Output the (x, y) coordinate of the center of the cell containing the given text.  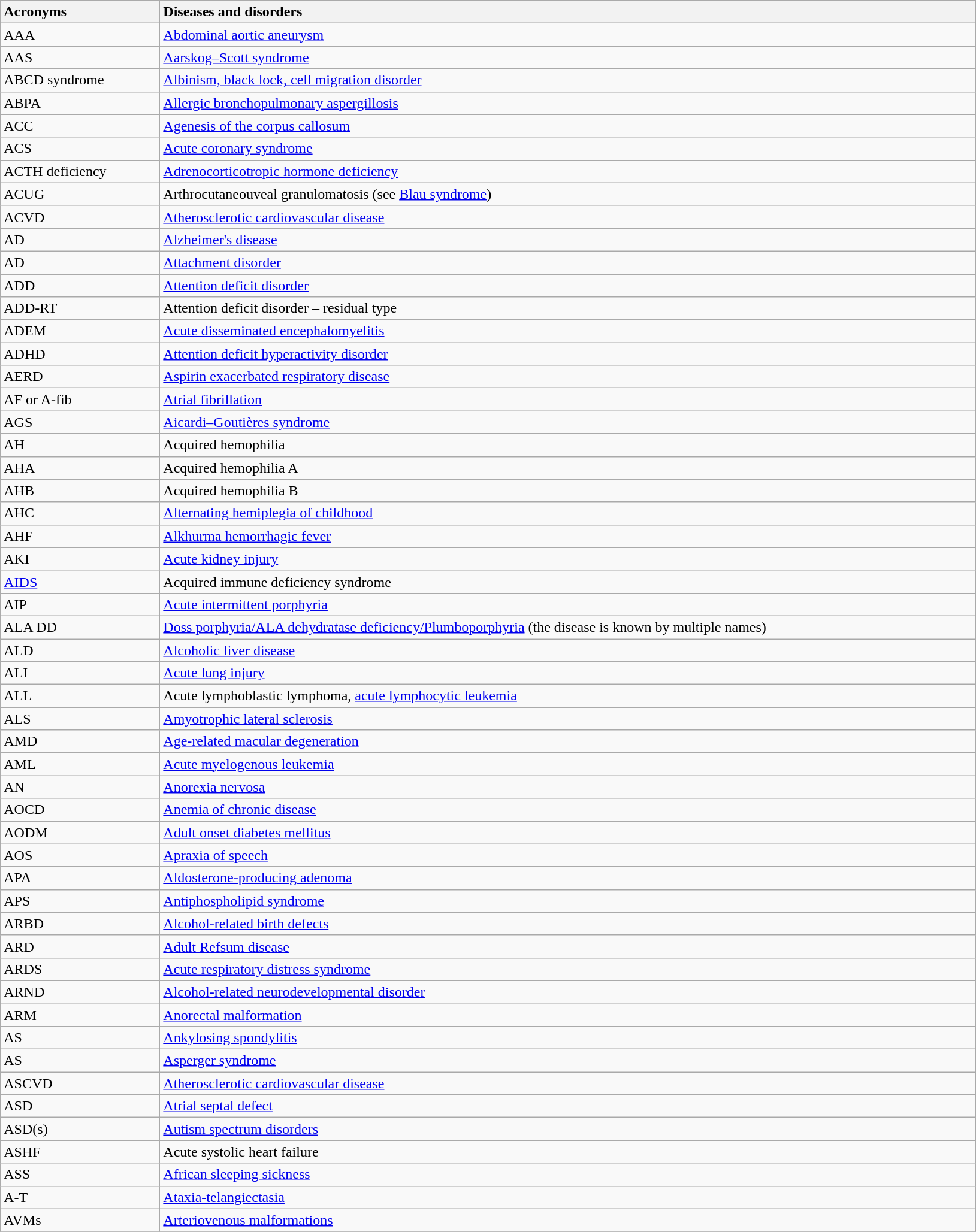
Attention deficit hyperactivity disorder (568, 354)
AIP (80, 604)
ALS (80, 719)
Allergic bronchopulmonary aspergillosis (568, 103)
AAA (80, 35)
ASS (80, 1175)
Agenesis of the corpus callosum (568, 126)
Alzheimer's disease (568, 240)
Acute myelogenous leukemia (568, 764)
ARND (80, 992)
ADD-RT (80, 308)
AERD (80, 377)
Ataxia-telangiectasia (568, 1197)
ALA DD (80, 627)
Ankylosing spondylitis (568, 1038)
Acquired hemophilia (568, 445)
Atrial septal defect (568, 1106)
ACTH deficiency (80, 171)
ABCD syndrome (80, 80)
Attention deficit disorder (568, 286)
ASHF (80, 1152)
ARM (80, 1015)
AVMs (80, 1220)
Acute systolic heart failure (568, 1152)
ADHD (80, 354)
Alcoholic liver disease (568, 650)
AHB (80, 491)
Asperger syndrome (568, 1061)
AH (80, 445)
ASD (80, 1106)
Alcohol-related neurodevelopmental disorder (568, 992)
Acute disseminated encephalomyelitis (568, 331)
Anorexia nervosa (568, 787)
Attention deficit disorder – residual type (568, 308)
ABPA (80, 103)
ARD (80, 946)
ASD(s) (80, 1129)
AKI (80, 559)
AIDS (80, 582)
Acquired hemophilia A (568, 468)
ALL (80, 696)
ACS (80, 149)
Abdominal aortic aneurysm (568, 35)
Adult Refsum disease (568, 946)
Aspirin exacerbated respiratory disease (568, 377)
AN (80, 787)
ACVD (80, 217)
Aldosterone-producing adenoma (568, 878)
African sleeping sickness (568, 1175)
AHA (80, 468)
ARBD (80, 924)
Age-related macular degeneration (568, 741)
ACC (80, 126)
AF or A-fib (80, 399)
Alcohol-related birth defects (568, 924)
AGS (80, 422)
AOCD (80, 810)
Acquired immune deficiency syndrome (568, 582)
Adrenocorticotropic hormone deficiency (568, 171)
ASCVD (80, 1083)
ARDS (80, 969)
Alkhurma hemorrhagic fever (568, 536)
Alternating hemiplegia of childhood (568, 513)
Albinism, black lock, cell migration disorder (568, 80)
ADD (80, 286)
Acute lymphoblastic lymphoma, acute lymphocytic leukemia (568, 696)
Acute coronary syndrome (568, 149)
AODM (80, 833)
Doss porphyria/ALA dehydratase deficiency/Plumboporphyria (the disease is known by multiple names) (568, 627)
AHC (80, 513)
Acute lung injury (568, 673)
Aicardi–Goutières syndrome (568, 422)
A-T (80, 1197)
ALI (80, 673)
Apraxia of speech (568, 855)
APA (80, 878)
Arthrocutaneouveal granulomatosis (see Blau syndrome) (568, 194)
Anorectal malformation (568, 1015)
Acute intermittent porphyria (568, 604)
APS (80, 901)
Atrial fibrillation (568, 399)
ADEM (80, 331)
Attachment disorder (568, 262)
AAS (80, 57)
Anemia of chronic disease (568, 810)
Acronyms (80, 12)
Adult onset diabetes mellitus (568, 833)
ALD (80, 650)
Diseases and disorders (568, 12)
Autism spectrum disorders (568, 1129)
ACUG (80, 194)
Amyotrophic lateral sclerosis (568, 719)
Arteriovenous malformations (568, 1220)
AOS (80, 855)
AMD (80, 741)
Acquired hemophilia B (568, 491)
Antiphospholipid syndrome (568, 901)
AHF (80, 536)
AML (80, 764)
Aarskog–Scott syndrome (568, 57)
Acute kidney injury (568, 559)
Acute respiratory distress syndrome (568, 969)
